Identify which cell holds the provided text, then report its [X, Y] central coordinate. 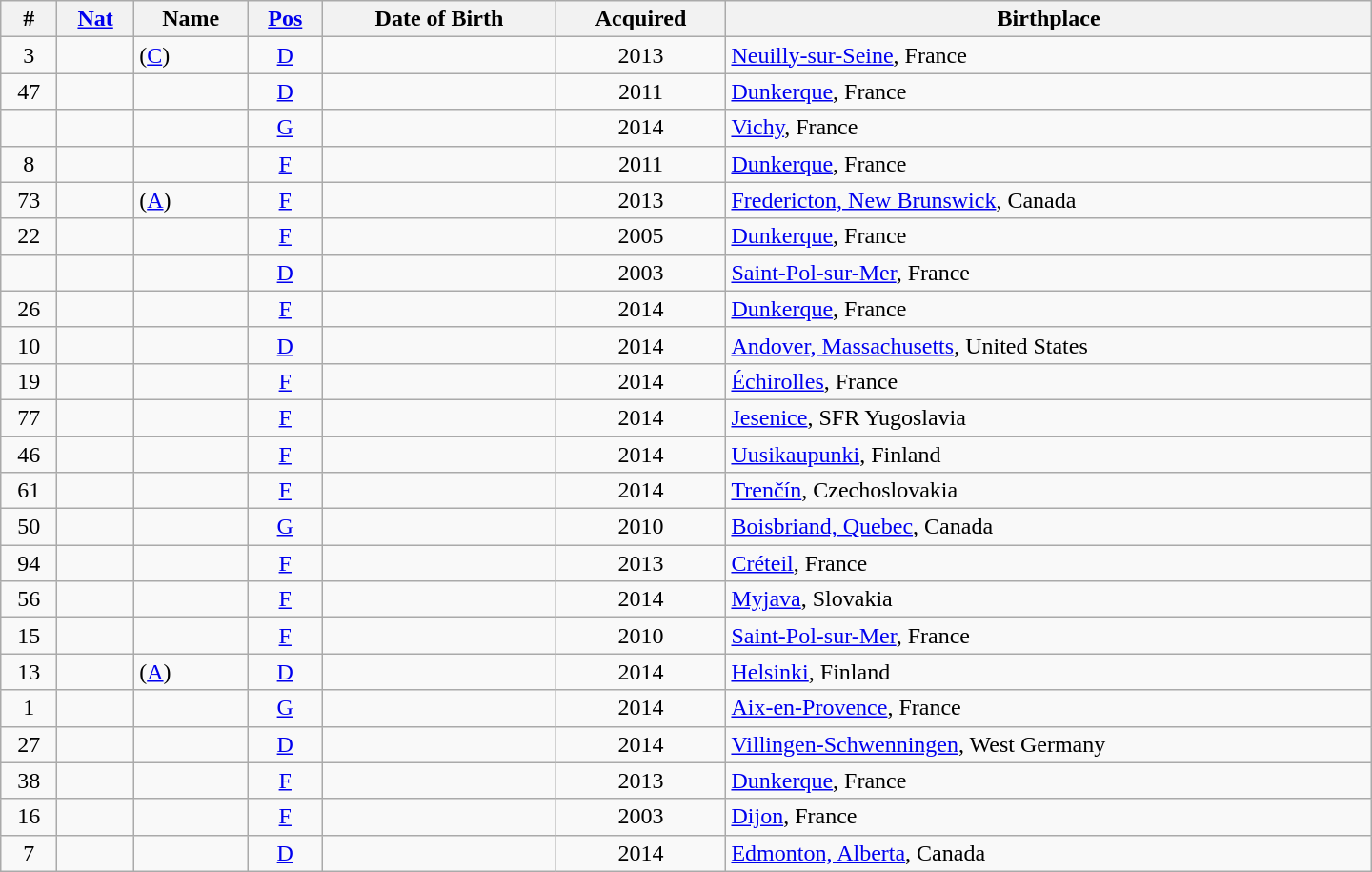
Date of Birth [439, 19]
26 [29, 309]
Helsinki, Finland [1048, 672]
38 [29, 781]
27 [29, 744]
8 [29, 164]
50 [29, 527]
94 [29, 563]
Dijon, France [1048, 817]
77 [29, 417]
Villingen-Schwenningen, West Germany [1048, 744]
47 [29, 91]
1 [29, 708]
22 [29, 236]
Myjava, Slovakia [1048, 599]
Échirolles, France [1048, 381]
Vichy, France [1048, 128]
61 [29, 491]
Edmonton, Alberta, Canada [1048, 853]
Créteil, France [1048, 563]
Trenčín, Czechoslovakia [1048, 491]
16 [29, 817]
15 [29, 636]
Nat [95, 19]
Acquired [640, 19]
(C) [191, 55]
Fredericton, New Brunswick, Canada [1048, 200]
73 [29, 200]
Andover, Massachusetts, United States [1048, 345]
# [29, 19]
2005 [640, 236]
Uusikaupunki, Finland [1048, 455]
Name [191, 19]
56 [29, 599]
19 [29, 381]
46 [29, 455]
3 [29, 55]
Pos [286, 19]
Boisbriand, Quebec, Canada [1048, 527]
Jesenice, SFR Yugoslavia [1048, 417]
Aix-en-Provence, France [1048, 708]
13 [29, 672]
Birthplace [1048, 19]
Neuilly-sur-Seine, France [1048, 55]
10 [29, 345]
7 [29, 853]
